Identify which cell holds the provided text, then report its [X, Y] central coordinate. 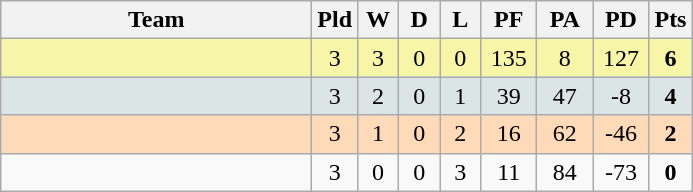
8 [565, 58]
L [460, 20]
135 [509, 58]
62 [565, 134]
Team [156, 20]
127 [621, 58]
11 [509, 172]
16 [509, 134]
-46 [621, 134]
-8 [621, 96]
Pld [335, 20]
39 [509, 96]
PD [621, 20]
W [378, 20]
PF [509, 20]
D [420, 20]
4 [670, 96]
Pts [670, 20]
47 [565, 96]
6 [670, 58]
84 [565, 172]
-73 [621, 172]
PA [565, 20]
